For the text-containing cell, return its midpoint in [x, y] coordinate format. 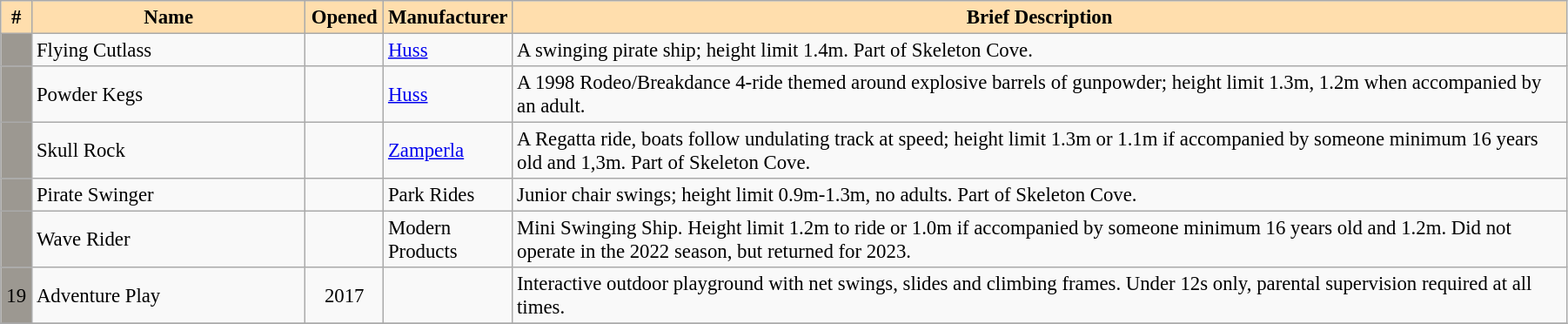
Junior chair swings; height limit 0.9m-1.3m, no adults. Part of Skeleton Cove. [1040, 195]
Opened [345, 17]
Park Rides [448, 195]
Zamperla [448, 152]
Modern Products [448, 240]
Pirate Swinger [169, 195]
Powder Kegs [169, 94]
A 1998 Rodeo/Breakdance 4-ride themed around explosive barrels of gunpowder; height limit 1.3m, 1.2m when accompanied by an adult. [1040, 94]
Flying Cutlass [169, 51]
Name [169, 17]
A swinging pirate ship; height limit 1.4m. Part of Skeleton Cove. [1040, 51]
Brief Description [1040, 17]
Manufacturer [448, 17]
Skull Rock [169, 152]
# [17, 17]
Wave Rider [169, 240]
